Extract the (X, Y) coordinate from the center of the cell holding the provided text.  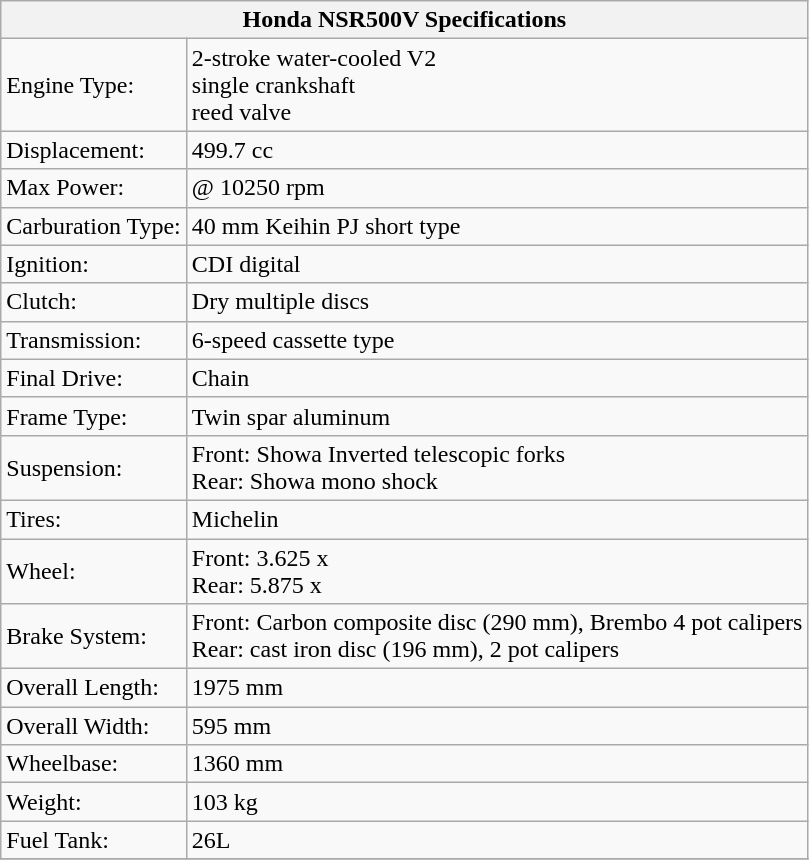
Fuel Tank: (94, 840)
Brake System: (94, 636)
Carburation Type: (94, 226)
CDI digital (497, 264)
Chain (497, 378)
Michelin (497, 519)
Front: Carbon composite disc (290 mm), Brembo 4 pot calipersRear: cast iron disc (196 mm), 2 pot calipers (497, 636)
Front: 3.625 x Rear: 5.875 x (497, 570)
Twin spar aluminum (497, 416)
595 mm (497, 726)
@ 10250 rpm (497, 188)
Transmission: (94, 340)
Suspension: (94, 468)
6-speed cassette type (497, 340)
Displacement: (94, 150)
Weight: (94, 802)
Front: Showa Inverted telescopic forks Rear: Showa mono shock (497, 468)
Tires: (94, 519)
Overall Width: (94, 726)
26L (497, 840)
Clutch: (94, 302)
Wheelbase: (94, 764)
1360 mm (497, 764)
Frame Type: (94, 416)
Honda NSR500V Specifications (404, 20)
Dry multiple discs (497, 302)
Overall Length: (94, 688)
103 kg (497, 802)
Final Drive: (94, 378)
Ignition: (94, 264)
1975 mm (497, 688)
Wheel: (94, 570)
40 mm Keihin PJ short type (497, 226)
499.7 cc (497, 150)
2-stroke water-cooled V2single crankshaftreed valve (497, 85)
Max Power: (94, 188)
Engine Type: (94, 85)
